Detect which cell encompasses the target text, then output its [X, Y] center coordinate. 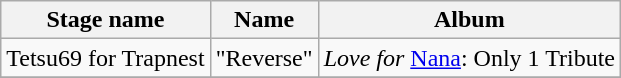
Love for Nana: Only 1 Tribute [469, 58]
Stage name [106, 20]
"Reverse" [264, 58]
Name [264, 20]
Tetsu69 for Trapnest [106, 58]
Album [469, 20]
